Pinpoint the cell where the given text exists, returning its (X, Y) midpoint coordinate. 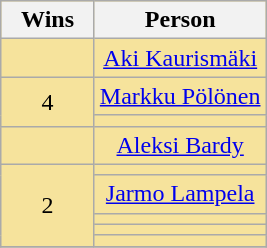
4 (48, 102)
2 (48, 205)
Person (180, 20)
Wins (48, 20)
Aleksi Bardy (180, 145)
Jarmo Lampela (180, 194)
Markku Pölönen (180, 96)
Aki Kaurismäki (180, 58)
